From the cell containing the given text, extract its center point as [X, Y] coordinate. 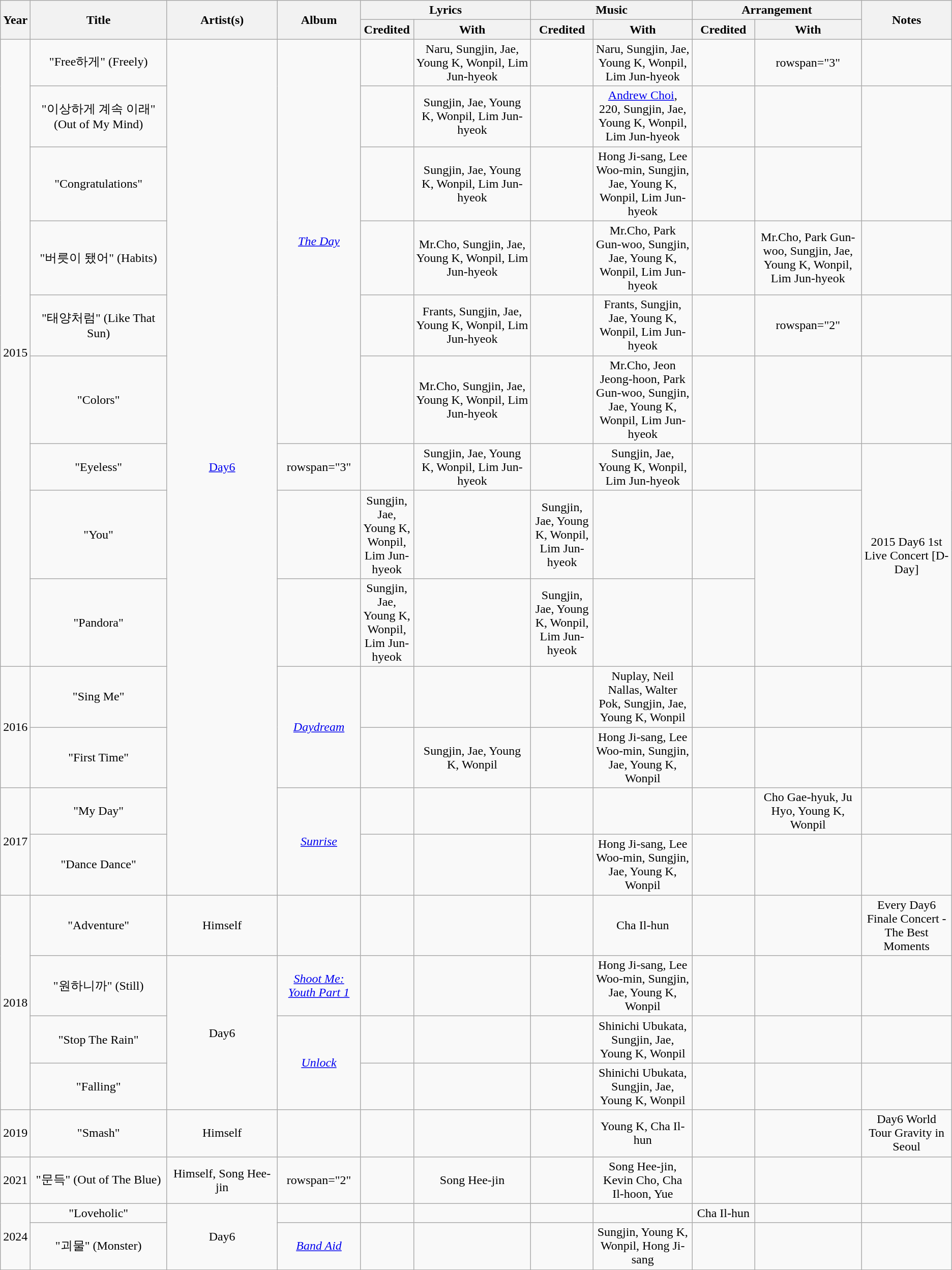
"버릇이 됐어" (Habits) [99, 258]
Lyrics [445, 10]
Day6 World Tour Gravity in Seoul [906, 1133]
"Falling" [99, 1086]
"Loveholic" [99, 1213]
"원하니까" (Still) [99, 986]
"Stop The Rain" [99, 1040]
"Adventure" [99, 926]
2024 [15, 1236]
"이상하게 계속 이래" (Out of My Mind) [99, 116]
Every Day6 Finale Concert - The Best Moments [906, 926]
2017 [15, 841]
Music [611, 10]
2015 Day6 1st Live Concert [D-Day] [906, 555]
"태양처럼" (Like That Sun) [99, 326]
Andrew Choi, 220, Sungjin, Jae, Young K, Wonpil, Lim Jun-hyeok [643, 116]
Hong Ji-sang, Lee Woo-min, Sungjin, Jae, Young K, Wonpil, Lim Jun-hyeok [643, 184]
"Smash" [99, 1133]
Notes [906, 20]
Band Aid [319, 1246]
Shoot Me: Youth Part 1 [319, 986]
Artist(s) [222, 20]
"Pandora" [99, 623]
2018 [15, 1002]
Arrangement [777, 10]
Song Hee-jin, Kevin Cho, Cha Il-hoon, Yue [643, 1180]
"문득" (Out of The Blue) [99, 1180]
Himself, Song Hee-jin [222, 1180]
"괴물" (Monster) [99, 1246]
"Free하게" (Freely) [99, 63]
Cho Gae-hyuk, Ju Hyo, Young K, Wonpil [808, 811]
Daydream [319, 727]
"Eyeless" [99, 467]
Album [319, 20]
"Dance Dance" [99, 865]
2015 [15, 353]
"You" [99, 534]
Year [15, 20]
Sungjin, Young K, Wonpil, Hong Ji-sang [643, 1246]
Song Hee-jin [472, 1180]
"First Time" [99, 758]
2019 [15, 1133]
"Sing Me" [99, 697]
Title [99, 20]
Sungjin, Jae, Young K, Wonpil [472, 758]
2016 [15, 727]
"Colors" [99, 400]
Mr.Cho, Jeon Jeong-hoon, Park Gun-woo, Sungjin, Jae, Young K, Wonpil, Lim Jun-hyeok [643, 400]
2021 [15, 1180]
The Day [319, 241]
"Congratulations" [99, 184]
Sunrise [319, 841]
Nuplay, Neil Nallas, Walter Pok, Sungjin, Jae, Young K, Wonpil [643, 697]
Young K, Cha Il-hun [643, 1133]
Unlock [319, 1063]
"My Day" [99, 811]
